Pinpoint the cell where the given text exists, returning its (X, Y) midpoint coordinate. 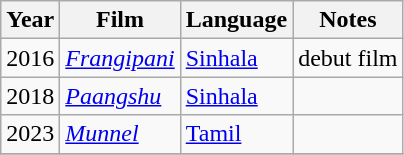
Language (236, 20)
Film (120, 20)
Tamil (236, 134)
debut film (348, 58)
Munnel (120, 134)
2018 (30, 96)
Notes (348, 20)
2023 (30, 134)
Paangshu (120, 96)
2016 (30, 58)
Frangipani (120, 58)
Year (30, 20)
